Provide the [X, Y] coordinate of the cell's center where the given text is located.  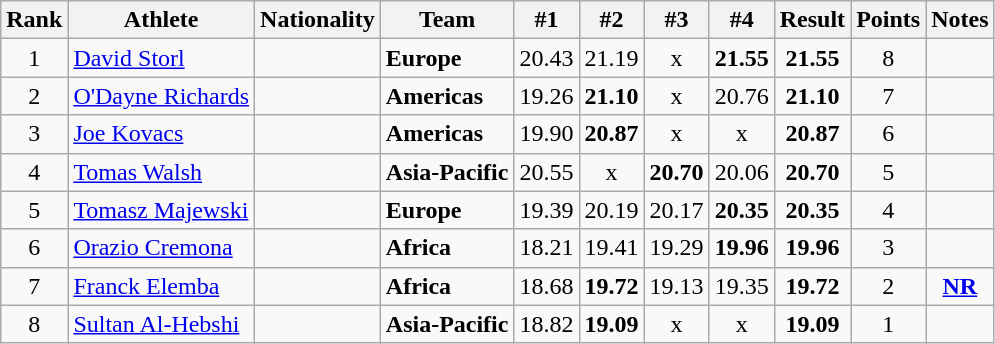
19.35 [742, 286]
David Storl [162, 58]
Notes [960, 20]
Joe Kovacs [162, 134]
20.43 [546, 58]
Orazio Cremona [162, 248]
20.55 [546, 172]
19.26 [546, 96]
18.68 [546, 286]
19.41 [612, 248]
19.39 [546, 210]
19.29 [676, 248]
20.06 [742, 172]
Tomas Walsh [162, 172]
20.17 [676, 210]
Nationality [318, 20]
#3 [676, 20]
#2 [612, 20]
Points [888, 20]
Sultan Al-Hebshi [162, 324]
Rank [34, 20]
Tomasz Majewski [162, 210]
20.76 [742, 96]
Athlete [162, 20]
Team [447, 20]
20.19 [612, 210]
Franck Elemba [162, 286]
19.13 [676, 286]
18.82 [546, 324]
O'Dayne Richards [162, 96]
18.21 [546, 248]
Result [812, 20]
19.90 [546, 134]
#1 [546, 20]
NR [960, 286]
21.19 [612, 58]
#4 [742, 20]
